Capture the cell that displays the provided text and extract its (X, Y) central coordinate. 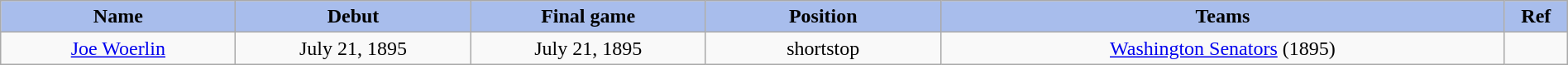
shortstop (823, 48)
Name (118, 17)
Final game (588, 17)
Joe Woerlin (118, 48)
Washington Senators (1895) (1222, 48)
Position (823, 17)
Teams (1222, 17)
Debut (353, 17)
Ref (1536, 17)
